Search for the cell housing the specified text and yield its [X, Y] center coordinate. 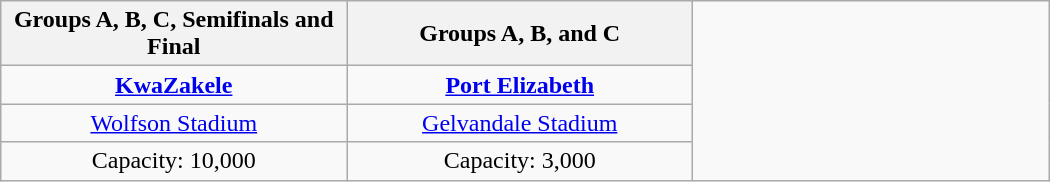
KwaZakele [174, 85]
Groups A, B, C, Semifinals and Final [174, 34]
Groups A, B, and C [520, 34]
Port Elizabeth [520, 85]
Wolfson Stadium [174, 123]
Gelvandale Stadium [520, 123]
Capacity: 3,000 [520, 161]
Capacity: 10,000 [174, 161]
